Determine the (X, Y) coordinate at the center of the cell enclosing the given text.  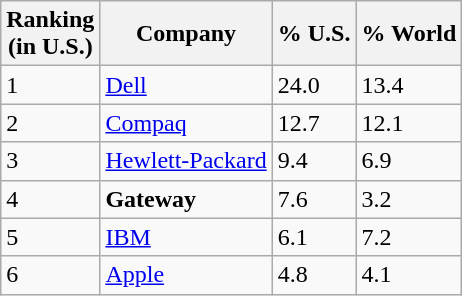
% U.S. (314, 34)
3 (50, 161)
Ranking(in U.S.) (50, 34)
2 (50, 123)
3.2 (409, 199)
13.4 (409, 85)
Gateway (186, 199)
Hewlett-Packard (186, 161)
Dell (186, 85)
5 (50, 237)
Apple (186, 275)
Company (186, 34)
7.2 (409, 237)
4 (50, 199)
4.1 (409, 275)
7.6 (314, 199)
1 (50, 85)
9.4 (314, 161)
12.1 (409, 123)
6.1 (314, 237)
12.7 (314, 123)
6.9 (409, 161)
4.8 (314, 275)
IBM (186, 237)
Compaq (186, 123)
% World (409, 34)
24.0 (314, 85)
6 (50, 275)
